Find where the given text appears and provide that cell's center as (x, y) coordinate. 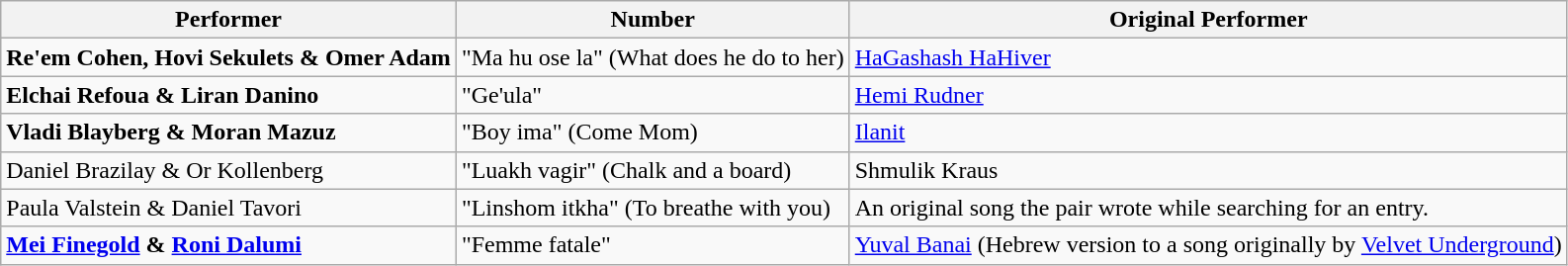
HaGashash HaHiver (1208, 57)
"Ge'ula" (653, 95)
Yuval Banai (Hebrew version to a song originally by Velvet Underground) (1208, 245)
An original song the pair wrote while searching for an entry. (1208, 208)
"Linshom itkha" (To breathe with you) (653, 208)
Shmulik Kraus (1208, 170)
Vladi Blayberg & Moran Mazuz (229, 133)
Performer (229, 20)
Ilanit (1208, 133)
"Luakh vagir" (Chalk and a board) (653, 170)
Number (653, 20)
"Ma hu ose la" (What does he do to her) (653, 57)
Paula Valstein & Daniel Tavori (229, 208)
"Boy ima" (Come Mom) (653, 133)
Mei Finegold & Roni Dalumi (229, 245)
Original Performer (1208, 20)
"Femme fatale" (653, 245)
Daniel Brazilay & Or Kollenberg (229, 170)
Elchai Refoua & Liran Danino (229, 95)
Re'em Cohen, Hovi Sekulets & Omer Adam (229, 57)
Hemi Rudner (1208, 95)
